Output the [x, y] coordinate of the center of the cell containing the given text.  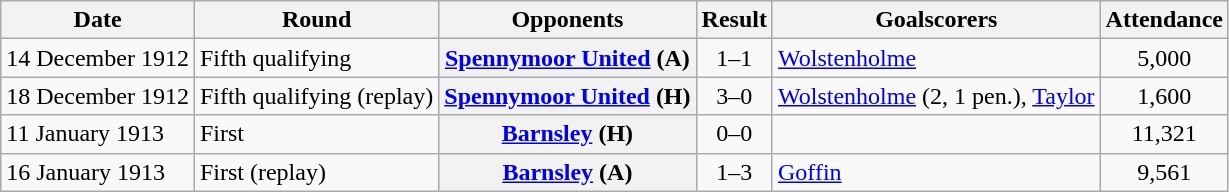
Date [98, 20]
Wolstenholme [936, 58]
Opponents [568, 20]
First [316, 134]
16 January 1913 [98, 172]
Spennymoor United (A) [568, 58]
Attendance [1164, 20]
14 December 1912 [98, 58]
First (replay) [316, 172]
Wolstenholme (2, 1 pen.), Taylor [936, 96]
Round [316, 20]
11,321 [1164, 134]
5,000 [1164, 58]
Spennymoor United (H) [568, 96]
Barnsley (H) [568, 134]
0–0 [734, 134]
1–1 [734, 58]
Result [734, 20]
9,561 [1164, 172]
Goalscorers [936, 20]
18 December 1912 [98, 96]
1–3 [734, 172]
Barnsley (A) [568, 172]
Fifth qualifying (replay) [316, 96]
3–0 [734, 96]
11 January 1913 [98, 134]
Fifth qualifying [316, 58]
1,600 [1164, 96]
Goffin [936, 172]
